Pinpoint the cell where the given text exists, returning its (x, y) midpoint coordinate. 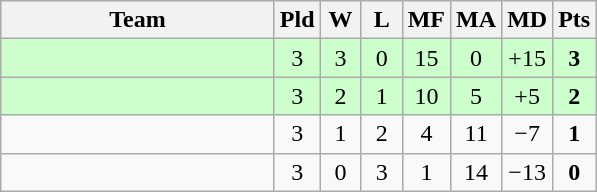
+15 (528, 58)
MD (528, 20)
Pld (297, 20)
MA (476, 20)
10 (426, 96)
MF (426, 20)
L (382, 20)
4 (426, 134)
11 (476, 134)
+5 (528, 96)
Pts (574, 20)
14 (476, 172)
W (340, 20)
5 (476, 96)
−7 (528, 134)
15 (426, 58)
−13 (528, 172)
Team (138, 20)
